Extract the (x, y) coordinate from the center of the cell holding the provided text.  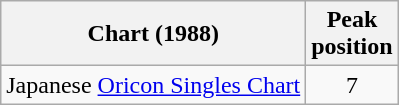
Peakposition (352, 34)
Japanese Oricon Singles Chart (154, 85)
Chart (1988) (154, 34)
7 (352, 85)
